Output the [x, y] coordinate of the center of the cell containing the given text.  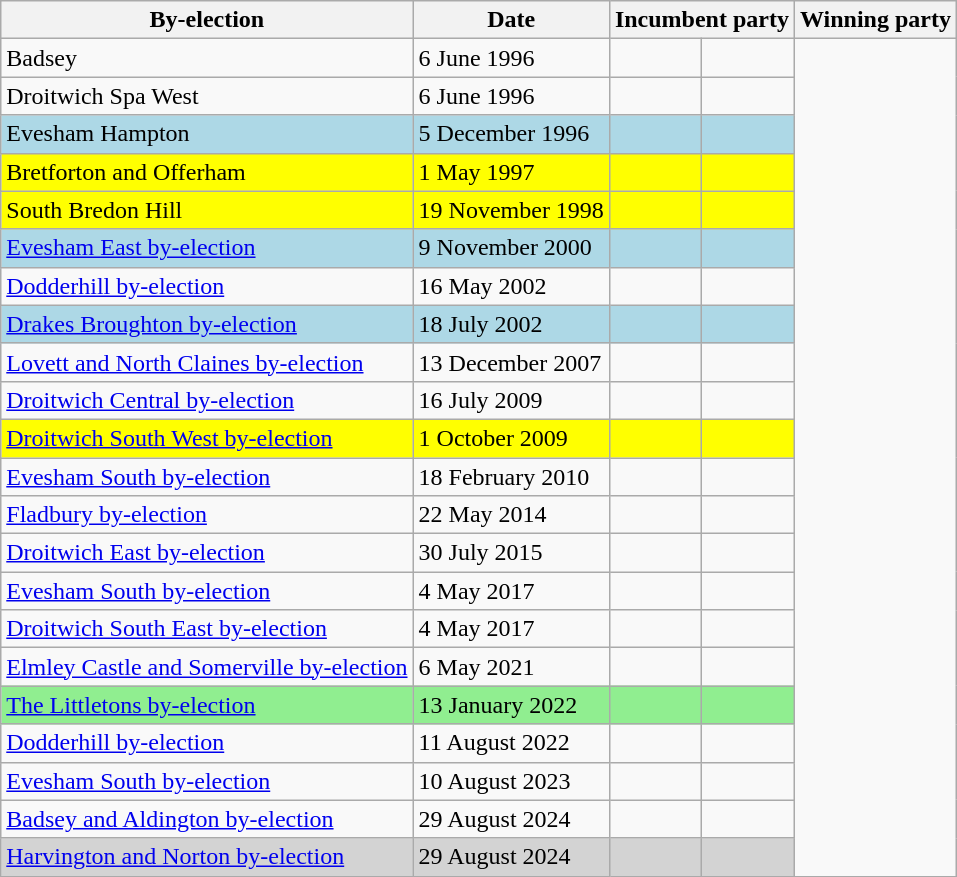
19 November 1998 [511, 210]
18 July 2002 [511, 324]
10 August 2023 [511, 781]
16 July 2009 [511, 400]
1 October 2009 [511, 438]
Badsey and Aldington by-election [207, 819]
Incumbent party [702, 20]
The Littletons by-election [207, 705]
18 February 2010 [511, 477]
1 May 1997 [511, 172]
Elmley Castle and Somerville by-election [207, 667]
Badsey [207, 58]
South Bredon Hill [207, 210]
Droitwich South West by-election [207, 438]
Drakes Broughton by-election [207, 324]
Fladbury by-election [207, 515]
Bretforton and Offerham [207, 172]
Droitwich South East by-election [207, 629]
Droitwich East by-election [207, 553]
Lovett and North Claines by-election [207, 362]
13 December 2007 [511, 362]
Droitwich Central by-election [207, 400]
Droitwich Spa West [207, 96]
Winning party [875, 20]
By-election [207, 20]
13 January 2022 [511, 705]
Evesham East by-election [207, 248]
11 August 2022 [511, 743]
30 July 2015 [511, 553]
22 May 2014 [511, 515]
Evesham Hampton [207, 134]
Date [511, 20]
5 December 1996 [511, 134]
16 May 2002 [511, 286]
6 May 2021 [511, 667]
9 November 2000 [511, 248]
Harvington and Norton by-election [207, 857]
